Output the [x, y] coordinate of the center of the cell containing the given text.  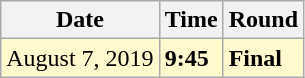
Time [191, 20]
Date [80, 20]
Final [263, 58]
August 7, 2019 [80, 58]
9:45 [191, 58]
Round [263, 20]
